From the cell containing the given text, extract its center point as [x, y] coordinate. 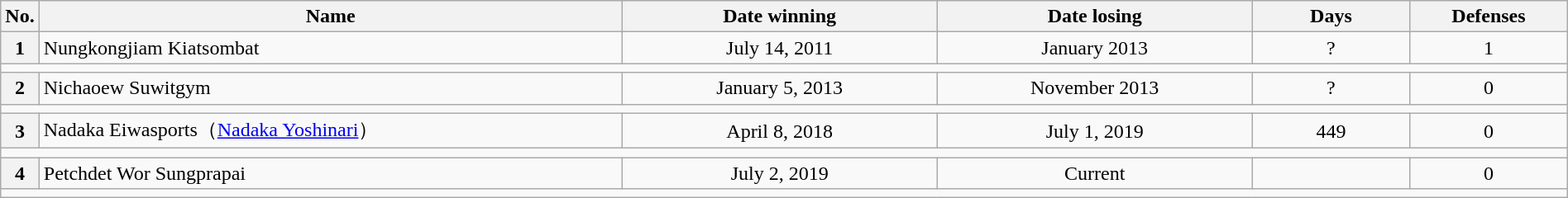
April 8, 2018 [779, 130]
November 2013 [1095, 88]
Nungkongjiam Kiatsombat [331, 48]
July 1, 2019 [1095, 130]
July 2, 2019 [779, 173]
Nichaoew Suwitgym [331, 88]
2 [20, 88]
Current [1095, 173]
Petchdet Wor Sungprapai [331, 173]
January 2013 [1095, 48]
Name [331, 16]
3 [20, 130]
Defenses [1489, 16]
Date losing [1095, 16]
July 14, 2011 [779, 48]
Date winning [779, 16]
4 [20, 173]
Nadaka Eiwasports（Nadaka Yoshinari） [331, 130]
January 5, 2013 [779, 88]
No. [20, 16]
449 [1331, 130]
Days [1331, 16]
